Return the [X, Y] coordinate for the center point of the cell that contains the specified text.  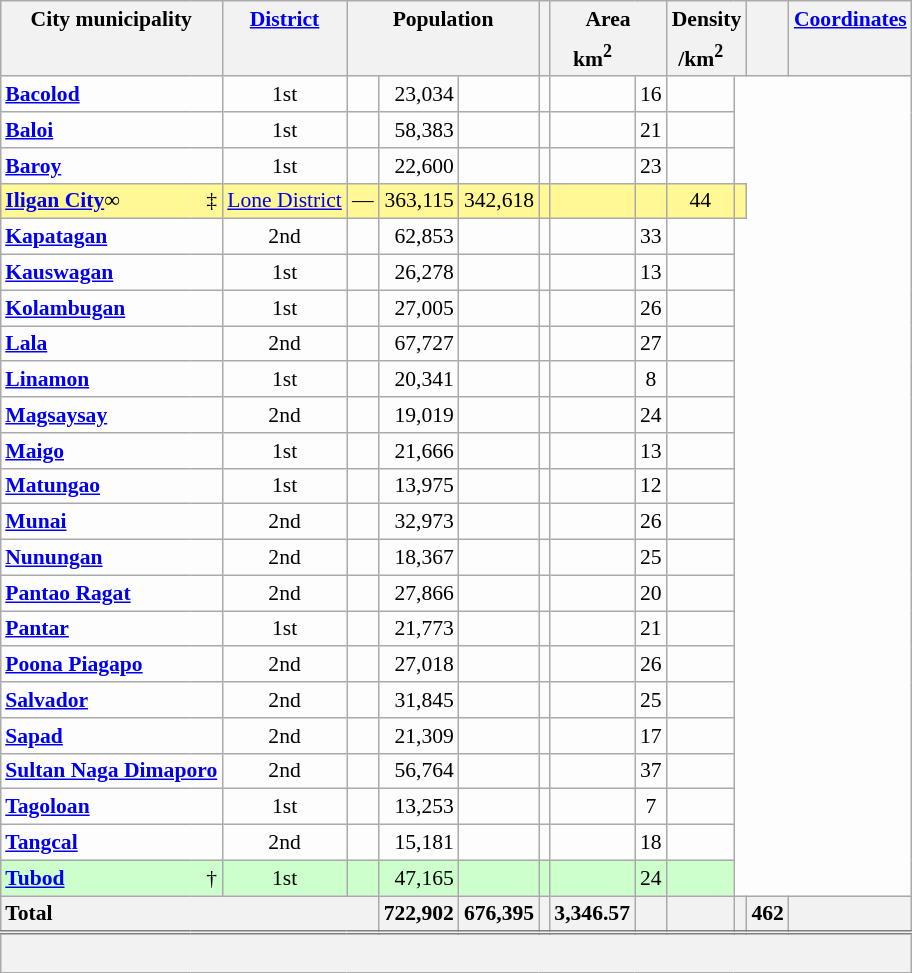
Tagoloan [111, 807]
km2 [592, 56]
37 [651, 771]
27,018 [419, 664]
21,309 [419, 735]
Sultan Naga Dimaporo [111, 771]
58,383 [419, 130]
Matungao [111, 486]
23,034 [419, 94]
Salvador [111, 700]
Kauswagan [111, 272]
20 [651, 593]
8 [651, 379]
27,866 [419, 593]
342,618 [499, 201]
20,341 [419, 379]
Density [707, 18]
363,115 [419, 201]
Population [443, 18]
Lone District [284, 201]
Tangcal [111, 842]
Nunungan [111, 557]
33 [651, 237]
Total [189, 914]
32,973 [419, 522]
27 [651, 344]
Area [608, 18]
Munai [111, 522]
13,253 [419, 807]
Lala [111, 344]
Pantao Ragat [111, 593]
18,367 [419, 557]
Sapad [111, 735]
Poona Piagapo [111, 664]
15,181 [419, 842]
21,773 [419, 629]
12 [651, 486]
Pantar [111, 629]
13,975 [419, 486]
Kolambugan [111, 308]
47,165 [419, 878]
† [206, 878]
Magsaysay [111, 415]
56,764 [419, 771]
District [284, 18]
Bacolod [111, 94]
16 [651, 94]
Baroy [111, 165]
7 [651, 807]
Coordinates [850, 18]
Linamon [111, 379]
Tubod [96, 878]
23 [651, 165]
22,600 [419, 165]
18 [651, 842]
27,005 [419, 308]
676,395 [499, 914]
67,727 [419, 344]
Iligan City∞ [96, 201]
Baloi [111, 130]
Maigo [111, 450]
‡ [206, 201]
19,019 [419, 415]
3,346.57 [592, 914]
462 [768, 914]
26,278 [419, 272]
— [363, 201]
44 [700, 201]
62,853 [419, 237]
31,845 [419, 700]
/km2 [700, 56]
17 [651, 735]
21,666 [419, 450]
722,902 [419, 914]
City municipality [111, 18]
Kapatagan [111, 237]
